Capture the cell that displays the provided text and extract its [X, Y] central coordinate. 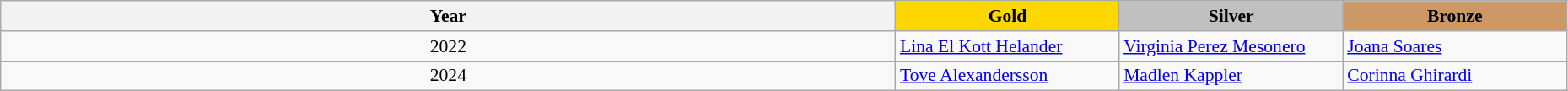
Year [449, 16]
2024 [449, 76]
Silver [1231, 16]
Virginia Perez Mesonero [1231, 46]
Madlen Kappler [1231, 76]
Lina El Kott Helander [1007, 46]
2022 [449, 46]
Gold [1007, 16]
Joana Soares [1454, 46]
Tove Alexandersson [1007, 76]
Corinna Ghirardi [1454, 76]
Bronze [1454, 16]
